Search for the cell housing the specified text and yield its [x, y] center coordinate. 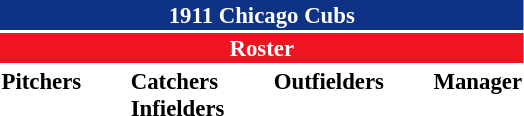
Roster [262, 48]
1911 Chicago Cubs [262, 15]
